Return the (x, y) coordinate for the center point of the cell that contains the specified text.  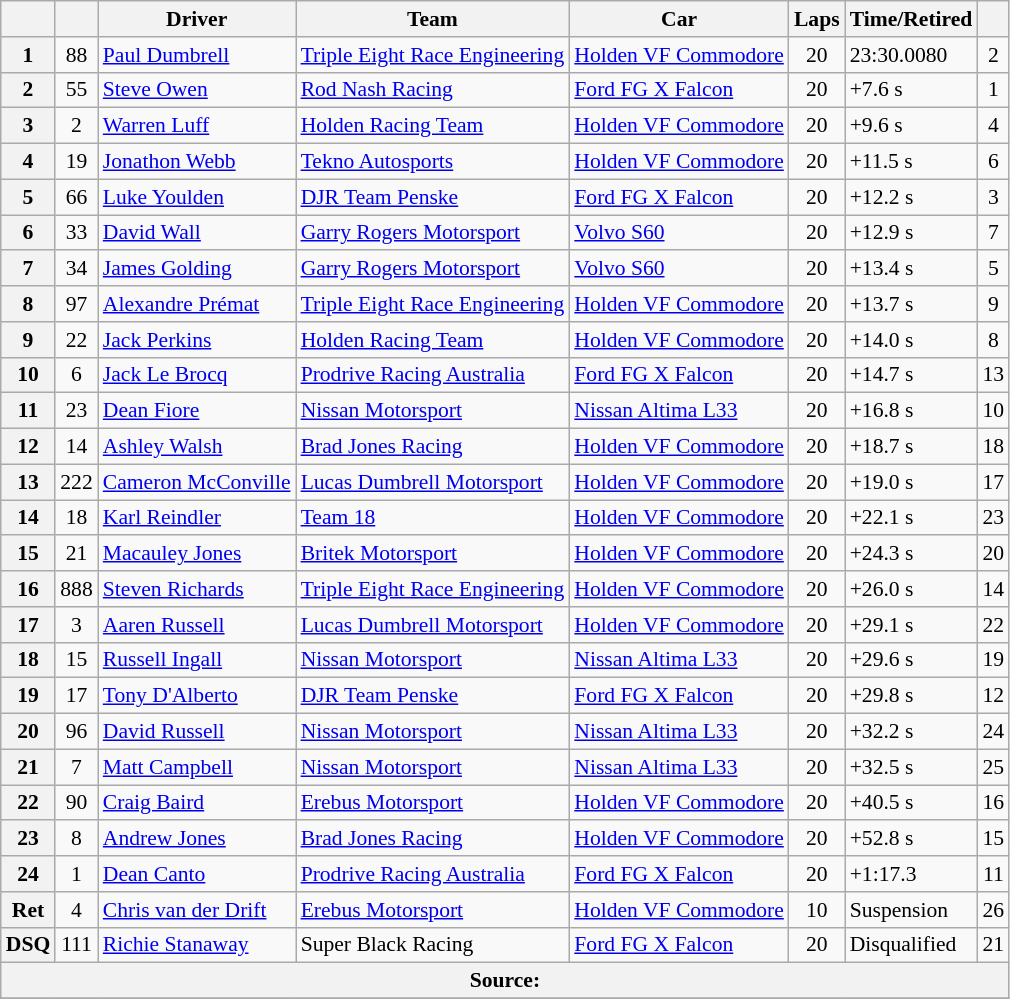
+13.7 s (912, 304)
+16.8 s (912, 411)
97 (76, 304)
Craig Baird (197, 803)
Warren Luff (197, 126)
Alexandre Prémat (197, 304)
Cameron McConville (197, 482)
Time/Retired (912, 19)
Steve Owen (197, 90)
+32.5 s (912, 767)
+24.3 s (912, 554)
Driver (197, 19)
Steven Richards (197, 589)
+26.0 s (912, 589)
Britek Motorsport (433, 554)
55 (76, 90)
Russell Ingall (197, 660)
David Wall (197, 233)
Jack Le Brocq (197, 375)
222 (76, 482)
Aaren Russell (197, 625)
23:30.0080 (912, 55)
Source: (505, 981)
+29.8 s (912, 696)
+12.2 s (912, 197)
James Golding (197, 269)
+29.1 s (912, 625)
888 (76, 589)
Matt Campbell (197, 767)
66 (76, 197)
Laps (817, 19)
96 (76, 732)
+13.4 s (912, 269)
Richie Stanaway (197, 945)
Ashley Walsh (197, 447)
+12.9 s (912, 233)
+18.7 s (912, 447)
Ret (28, 910)
Suspension (912, 910)
Jack Perkins (197, 340)
25 (993, 767)
26 (993, 910)
Tony D'Alberto (197, 696)
Rod Nash Racing (433, 90)
+14.7 s (912, 375)
Dean Fiore (197, 411)
33 (76, 233)
+52.8 s (912, 839)
Disqualified (912, 945)
+11.5 s (912, 162)
Car (679, 19)
Dean Canto (197, 874)
88 (76, 55)
+7.6 s (912, 90)
+22.1 s (912, 518)
Team 18 (433, 518)
111 (76, 945)
Karl Reindler (197, 518)
34 (76, 269)
90 (76, 803)
+19.0 s (912, 482)
Jonathon Webb (197, 162)
David Russell (197, 732)
Tekno Autosports (433, 162)
Luke Youlden (197, 197)
+29.6 s (912, 660)
+40.5 s (912, 803)
Team (433, 19)
Andrew Jones (197, 839)
+9.6 s (912, 126)
DSQ (28, 945)
+14.0 s (912, 340)
Chris van der Drift (197, 910)
Macauley Jones (197, 554)
Super Black Racing (433, 945)
+32.2 s (912, 732)
Paul Dumbrell (197, 55)
+1:17.3 (912, 874)
